Provide the (x, y) coordinate of the cell's center where the given text is located.  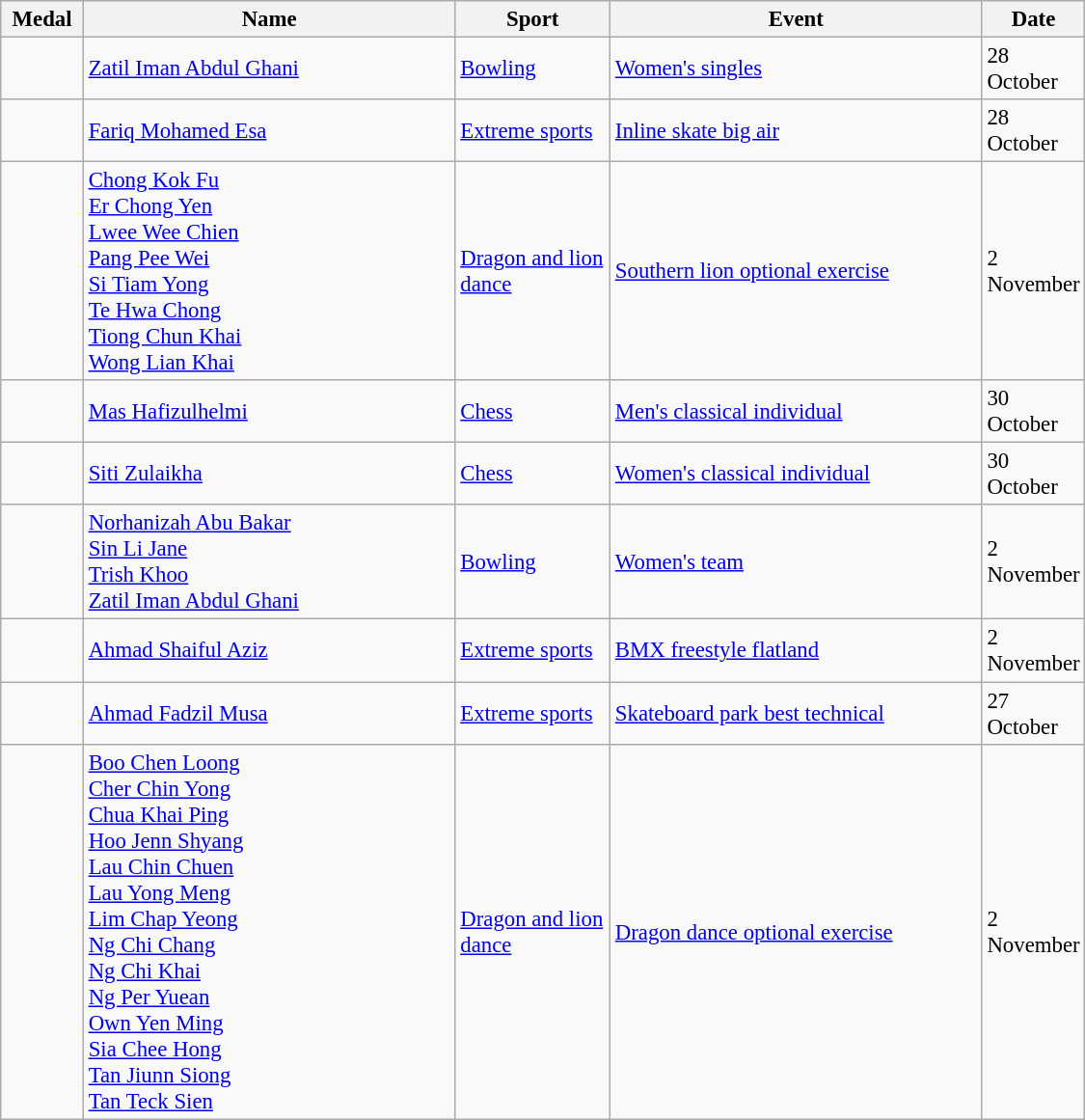
BMX freestyle flatland (797, 650)
Norhanizah Abu BakarSin Li JaneTrish KhooZatil Iman Abdul Ghani (269, 563)
Sport (532, 19)
Chong Kok FuEr Chong YenLwee Wee ChienPang Pee WeiSi Tiam YongTe Hwa ChongTiong Chun KhaiWong Lian Khai (269, 272)
Inline skate big air (797, 131)
Name (269, 19)
Women's classical individual (797, 475)
Event (797, 19)
Southern lion optional exercise (797, 272)
Fariq Mohamed Esa (269, 131)
Siti Zulaikha (269, 475)
Men's classical individual (797, 411)
Skateboard park best technical (797, 714)
Mas Hafizulhelmi (269, 411)
Ahmad Shaiful Aziz (269, 650)
Ahmad Fadzil Musa (269, 714)
Zatil Iman Abdul Ghani (269, 69)
Women's singles (797, 69)
Medal (42, 19)
Women's team (797, 563)
27 October (1034, 714)
Dragon dance optional exercise (797, 932)
Date (1034, 19)
